Determine the [X, Y] coordinate at the center of the cell enclosing the given text.  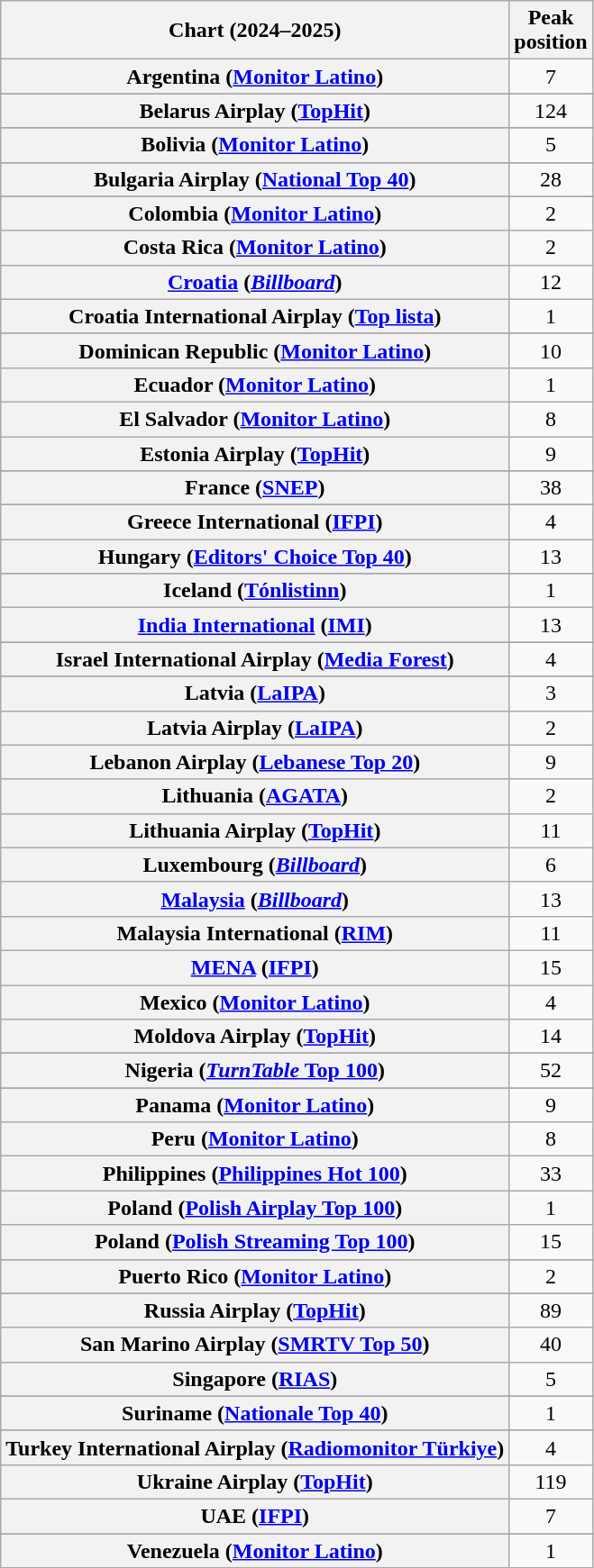
40 [551, 1345]
Venezuela (Monitor Latino) [255, 1550]
Lithuania Airplay (TopHit) [255, 830]
124 [551, 111]
12 [551, 282]
Malaysia (Billboard) [255, 899]
Colombia (Monitor Latino) [255, 213]
Chart (2024–2025) [255, 31]
Malaysia International (RIM) [255, 933]
Ukraine Airplay (TopHit) [255, 1482]
Iceland (Tónlistinn) [255, 591]
Peakposition [551, 31]
Philippines (Philippines Hot 100) [255, 1174]
52 [551, 1071]
6 [551, 865]
Greece International (IFPI) [255, 522]
Lebanon Airplay (Lebanese Top 20) [255, 762]
Suriname (Nationale Top 40) [255, 1413]
Peru (Monitor Latino) [255, 1139]
38 [551, 488]
Mexico (Monitor Latino) [255, 1002]
Bulgaria Airplay (National Top 40) [255, 179]
Nigeria (TurnTable Top 100) [255, 1071]
10 [551, 350]
28 [551, 179]
Costa Rica (Monitor Latino) [255, 248]
89 [551, 1310]
Croatia International Airplay (Top lista) [255, 316]
UAE (IFPI) [255, 1516]
Argentina (Monitor Latino) [255, 77]
3 [551, 693]
India International (IMI) [255, 625]
Russia Airplay (TopHit) [255, 1310]
San Marino Airplay (SMRTV Top 50) [255, 1345]
Latvia (LaIPA) [255, 693]
Latvia Airplay (LaIPA) [255, 728]
Croatia (Billboard) [255, 282]
Poland (Polish Streaming Top 100) [255, 1242]
33 [551, 1174]
Belarus Airplay (TopHit) [255, 111]
Moldova Airplay (TopHit) [255, 1037]
MENA (IFPI) [255, 967]
Ecuador (Monitor Latino) [255, 385]
Lithuania (AGATA) [255, 796]
Poland (Polish Airplay Top 100) [255, 1208]
Hungary (Editors' Choice Top 40) [255, 557]
France (SNEP) [255, 488]
14 [551, 1037]
Luxembourg (Billboard) [255, 865]
Israel International Airplay (Media Forest) [255, 659]
Dominican Republic (Monitor Latino) [255, 350]
Estonia Airplay (TopHit) [255, 453]
Bolivia (Monitor Latino) [255, 145]
Panama (Monitor Latino) [255, 1105]
119 [551, 1482]
Singapore (RIAS) [255, 1379]
Puerto Rico (Monitor Latino) [255, 1276]
El Salvador (Monitor Latino) [255, 419]
Turkey International Airplay (Radiomonitor Türkiye) [255, 1447]
